Return the (x, y) coordinate for the center point of the cell that contains the specified text.  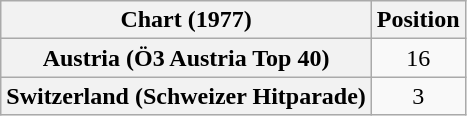
Position (418, 20)
Chart (1977) (186, 20)
16 (418, 58)
Switzerland (Schweizer Hitparade) (186, 96)
3 (418, 96)
Austria (Ö3 Austria Top 40) (186, 58)
